Determine the [X, Y] coordinate at the center of the cell enclosing the given text.  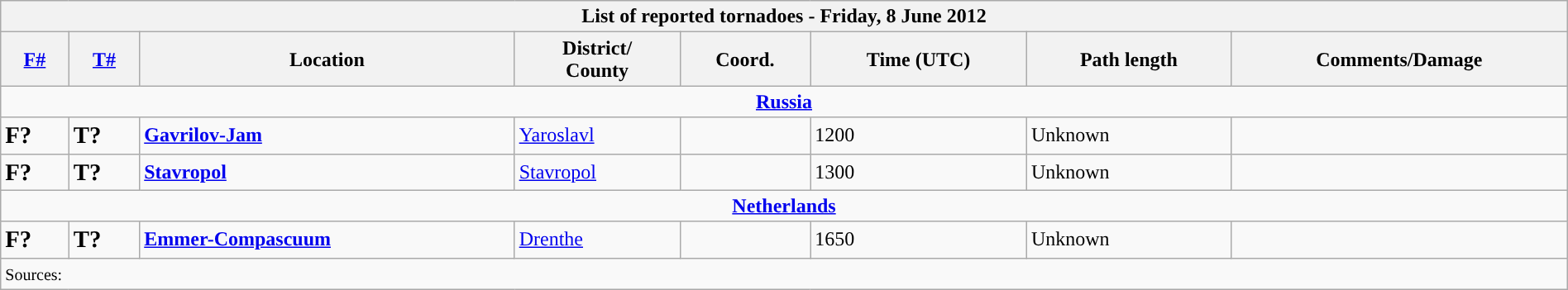
Gavrilov-Jam [327, 135]
Comments/Damage [1399, 59]
List of reported tornadoes - Friday, 8 June 2012 [784, 17]
1200 [919, 135]
Location [327, 59]
Netherlands [784, 206]
District/County [597, 59]
Drenthe [597, 240]
1300 [919, 172]
Coord. [745, 59]
F# [35, 59]
Yaroslavl [597, 135]
Sources: [784, 273]
Russia [784, 102]
Path length [1128, 59]
1650 [919, 240]
T# [104, 59]
Time (UTC) [919, 59]
Emmer-Compascuum [327, 240]
